Locate the cell with the specified text and output its (X, Y) center coordinate. 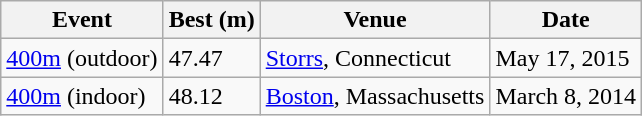
47.47 (212, 58)
Storrs, Connecticut (375, 58)
March 8, 2014 (566, 96)
48.12 (212, 96)
Boston, Massachusetts (375, 96)
Best (m) (212, 20)
400m (outdoor) (82, 58)
400m (indoor) (82, 96)
Venue (375, 20)
May 17, 2015 (566, 58)
Date (566, 20)
Event (82, 20)
